Scan for the cell matching the given text and deliver its (X, Y) coordinate at center. 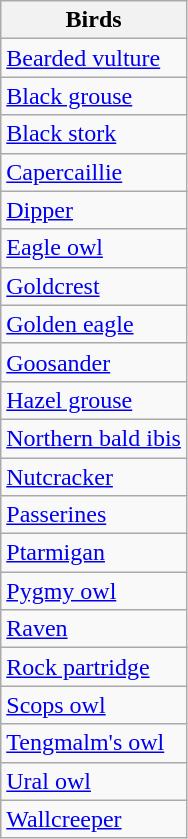
Wallcreeper (94, 819)
Black stork (94, 134)
Hazel grouse (94, 400)
Goldcrest (94, 286)
Northern bald ibis (94, 438)
Raven (94, 629)
Black grouse (94, 96)
Ural owl (94, 781)
Passerines (94, 515)
Tengmalm's owl (94, 743)
Eagle owl (94, 248)
Capercaillie (94, 172)
Pygmy owl (94, 591)
Nutcracker (94, 477)
Goosander (94, 362)
Bearded vulture (94, 58)
Dipper (94, 210)
Ptarmigan (94, 553)
Birds (94, 20)
Rock partridge (94, 667)
Scops owl (94, 705)
Golden eagle (94, 324)
